Provide the [x, y] coordinate of the cell's center where the given text is located.  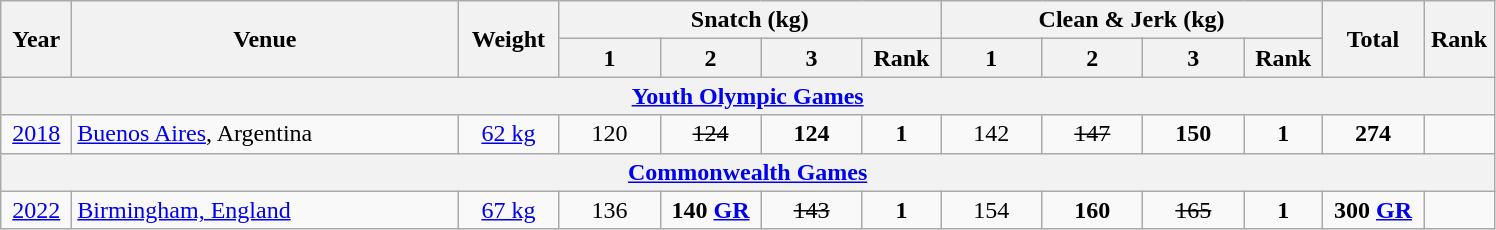
Total [1372, 39]
274 [1372, 134]
2022 [36, 210]
Buenos Aires, Argentina [265, 134]
62 kg [508, 134]
Snatch (kg) [750, 20]
300 GR [1372, 210]
Clean & Jerk (kg) [1132, 20]
136 [610, 210]
Commonwealth Games [748, 172]
67 kg [508, 210]
142 [992, 134]
154 [992, 210]
140 GR [710, 210]
Venue [265, 39]
147 [1092, 134]
Birmingham, England [265, 210]
Weight [508, 39]
Year [36, 39]
120 [610, 134]
165 [1194, 210]
143 [812, 210]
160 [1092, 210]
150 [1194, 134]
2018 [36, 134]
Youth Olympic Games [748, 96]
